Scan for the cell matching the given text and deliver its [X, Y] coordinate at center. 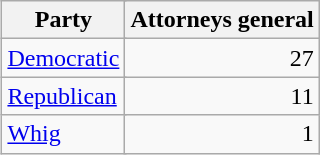
11 [222, 96]
Whig [64, 134]
Attorneys general [222, 20]
1 [222, 134]
Democratic [64, 58]
Republican [64, 96]
27 [222, 58]
Party [64, 20]
